Extract the [x, y] coordinate from the center of the cell holding the provided text.  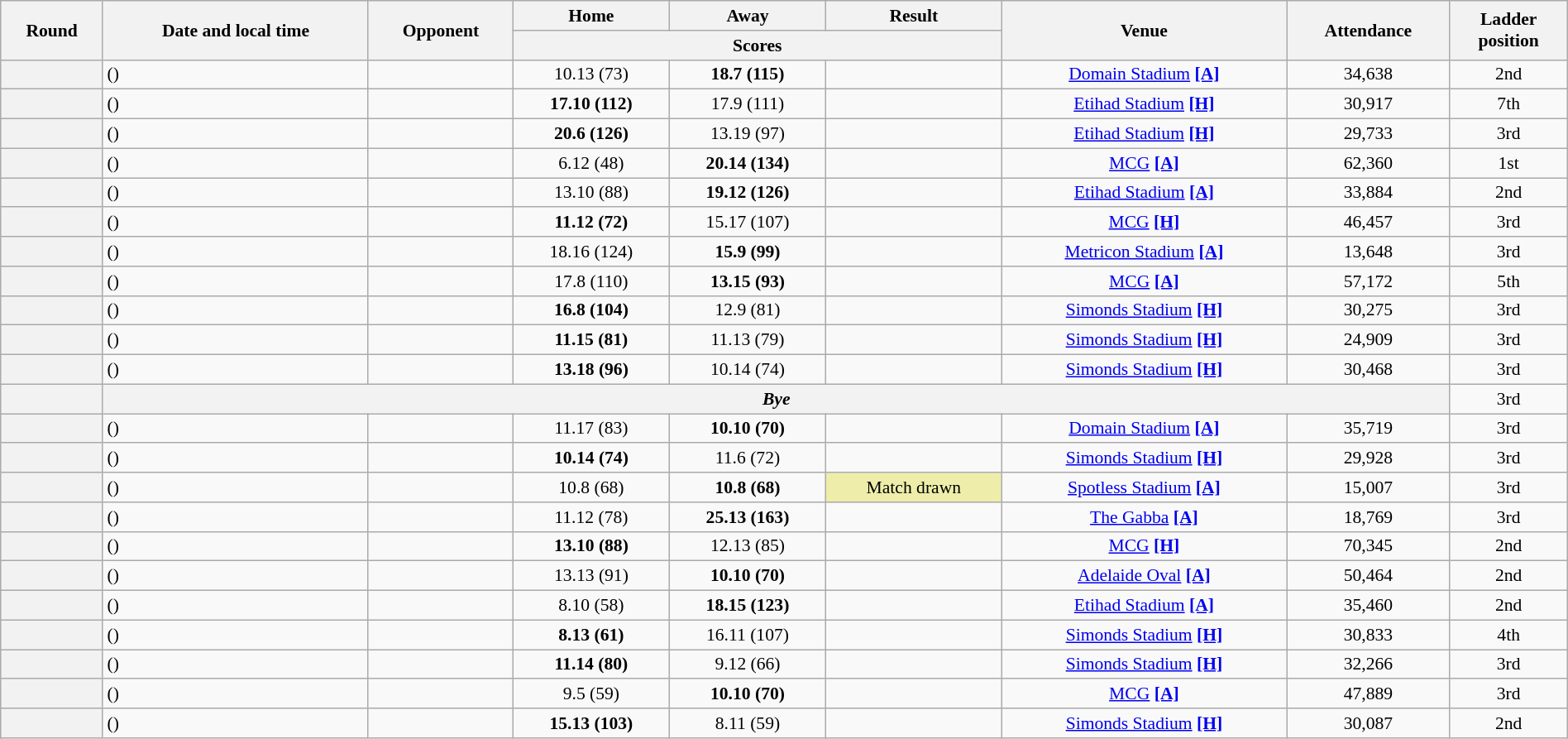
18.15 (123) [748, 606]
Attendance [1368, 30]
30,833 [1368, 635]
16.8 (104) [590, 310]
20.6 (126) [590, 134]
5th [1508, 281]
Scores [758, 46]
Home [590, 16]
Venue [1145, 30]
8.10 (58) [590, 606]
18.16 (124) [590, 252]
6.12 (48) [590, 163]
15.13 (103) [590, 723]
18.7 (115) [748, 74]
9.5 (59) [590, 694]
29,733 [1368, 134]
12.9 (81) [748, 310]
Spotless Stadium [A] [1145, 487]
Bye [776, 399]
70,345 [1368, 546]
Away [748, 16]
32,266 [1368, 665]
17.9 (111) [748, 104]
Result [915, 16]
Opponent [440, 30]
20.14 (134) [748, 163]
17.8 (110) [590, 281]
The Gabba [A] [1145, 517]
30,087 [1368, 723]
46,457 [1368, 223]
8.13 (61) [590, 635]
Date and local time [235, 30]
34,638 [1368, 74]
9.12 (66) [748, 665]
16.11 (107) [748, 635]
Ladderposition [1508, 30]
7th [1508, 104]
11.17 (83) [590, 429]
15,007 [1368, 487]
15.9 (99) [748, 252]
47,889 [1368, 694]
12.13 (85) [748, 546]
62,360 [1368, 163]
30,275 [1368, 310]
35,460 [1368, 606]
11.14 (80) [590, 665]
Metricon Stadium [A] [1145, 252]
19.12 (126) [748, 193]
13.13 (91) [590, 576]
29,928 [1368, 458]
11.12 (78) [590, 517]
1st [1508, 163]
13.19 (97) [748, 134]
25.13 (163) [748, 517]
50,464 [1368, 576]
4th [1508, 635]
13.15 (93) [748, 281]
Match drawn [915, 487]
10.13 (73) [590, 74]
33,884 [1368, 193]
11.6 (72) [748, 458]
Adelaide Oval [A] [1145, 576]
11.12 (72) [590, 223]
57,172 [1368, 281]
11.13 (79) [748, 340]
24,909 [1368, 340]
8.11 (59) [748, 723]
35,719 [1368, 429]
Round [52, 30]
30,468 [1368, 370]
17.10 (112) [590, 104]
11.15 (81) [590, 340]
18,769 [1368, 517]
13.18 (96) [590, 370]
15.17 (107) [748, 223]
13,648 [1368, 252]
30,917 [1368, 104]
